Detect which cell encompasses the target text, then output its (x, y) center coordinate. 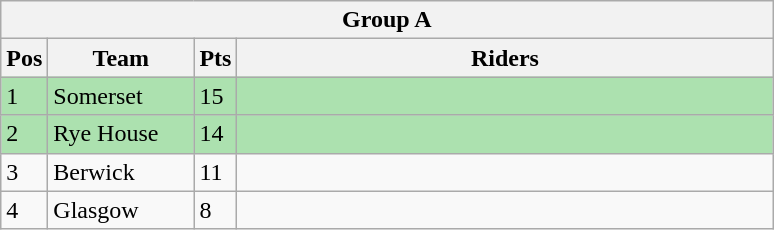
8 (216, 210)
Pos (24, 58)
Glasgow (121, 210)
15 (216, 96)
Group A (387, 20)
Somerset (121, 96)
11 (216, 172)
Berwick (121, 172)
2 (24, 134)
Riders (505, 58)
4 (24, 210)
Team (121, 58)
3 (24, 172)
14 (216, 134)
Pts (216, 58)
1 (24, 96)
Rye House (121, 134)
